Extract the [X, Y] coordinate from the center of the cell holding the provided text.  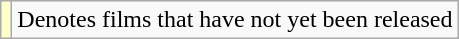
Denotes films that have not yet been released [235, 20]
